Determine the [X, Y] coordinate at the center of the cell enclosing the given text.  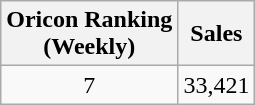
Oricon Ranking(Weekly) [90, 34]
33,421 [216, 85]
7 [90, 85]
Sales [216, 34]
